Return the (x, y) coordinate for the center point of the cell that contains the specified text.  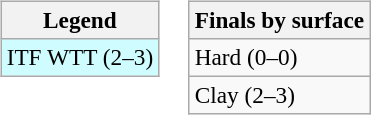
ITF WTT (2–3) (80, 57)
Clay (2–3) (279, 95)
Hard (0–0) (279, 57)
Legend (80, 20)
Finals by surface (279, 20)
